Identify which cell holds the provided text, then report its (x, y) central coordinate. 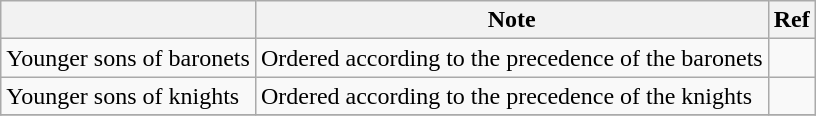
Younger sons of baronets (128, 58)
Note (512, 20)
Younger sons of knights (128, 96)
Ordered according to the precedence of the baronets (512, 58)
Ordered according to the precedence of the knights (512, 96)
Ref (792, 20)
